Pinpoint the cell where the given text exists, returning its (x, y) midpoint coordinate. 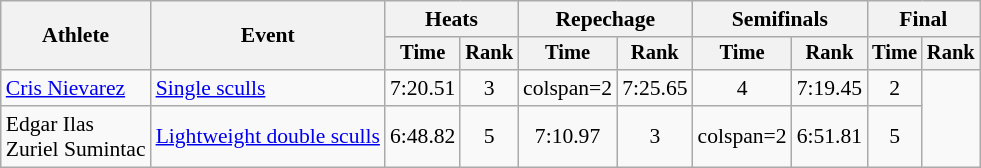
Event (268, 36)
Cris Nievarez (76, 88)
Single sculls (268, 88)
7:19.45 (830, 88)
Heats (452, 19)
Final (923, 19)
7:25.65 (654, 88)
Edgar IlasZuriel Sumintac (76, 136)
Athlete (76, 36)
7:20.51 (422, 88)
6:48.82 (422, 136)
2 (894, 88)
7:10.97 (568, 136)
6:51.81 (830, 136)
4 (742, 88)
Repechage (606, 19)
Semifinals (780, 19)
Lightweight double sculls (268, 136)
